For the text-containing cell, return its midpoint in [x, y] coordinate format. 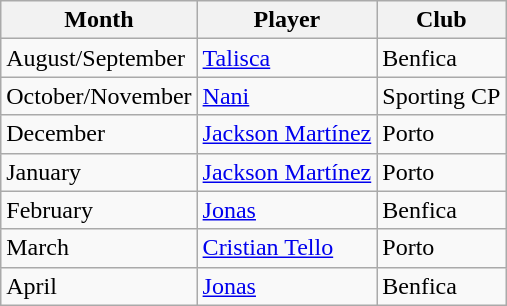
Player [287, 20]
Club [442, 20]
February [99, 210]
April [99, 286]
Nani [287, 96]
January [99, 172]
Sporting CP [442, 96]
March [99, 248]
December [99, 134]
October/November [99, 96]
Cristian Tello [287, 248]
August/September [99, 58]
Talisca [287, 58]
Month [99, 20]
